Extract the [X, Y] coordinate from the center of the cell holding the provided text.  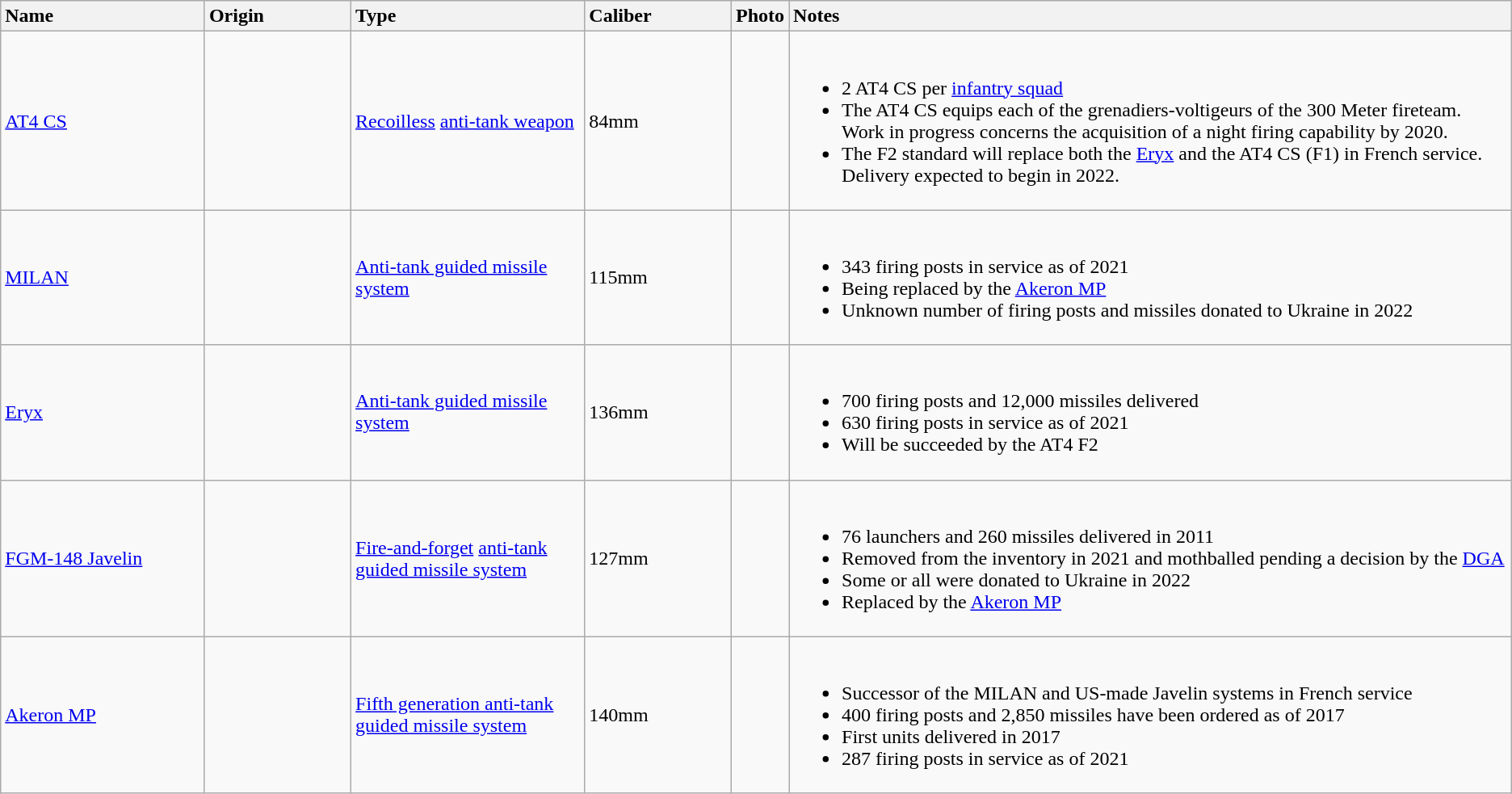
Origin [278, 16]
115mm [658, 278]
700 firing posts and 12,000 missiles delivered630 firing posts in service as of 2021Will be succeeded by the AT4 F2 [1150, 412]
84mm [658, 121]
127mm [658, 558]
Eryx [103, 412]
Name [103, 16]
140mm [658, 715]
343 firing posts in service as of 2021Being replaced by the Akeron MPUnknown number of firing posts and missiles donated to Ukraine in 2022 [1150, 278]
Caliber [658, 16]
FGM-148 Javelin [103, 558]
AT4 CS [103, 121]
Akeron MP [103, 715]
Type [468, 16]
Recoilless anti-tank weapon [468, 121]
Fire-and-forget anti-tank guided missile system [468, 558]
Photo [761, 16]
Fifth generation anti-tank guided missile system [468, 715]
MILAN [103, 278]
Notes [1150, 16]
136mm [658, 412]
